Output the (X, Y) coordinate of the center of the cell containing the given text.  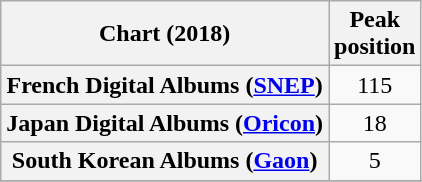
18 (375, 123)
Chart (2018) (165, 34)
French Digital Albums (SNEP) (165, 85)
Peakposition (375, 34)
5 (375, 161)
115 (375, 85)
South Korean Albums (Gaon) (165, 161)
Japan Digital Albums (Oricon) (165, 123)
